Detect which cell encompasses the target text, then output its [x, y] center coordinate. 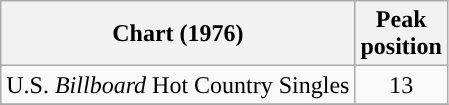
Chart (1976) [178, 34]
Peakposition [401, 34]
13 [401, 85]
U.S. Billboard Hot Country Singles [178, 85]
